Search for the cell housing the specified text and yield its [X, Y] center coordinate. 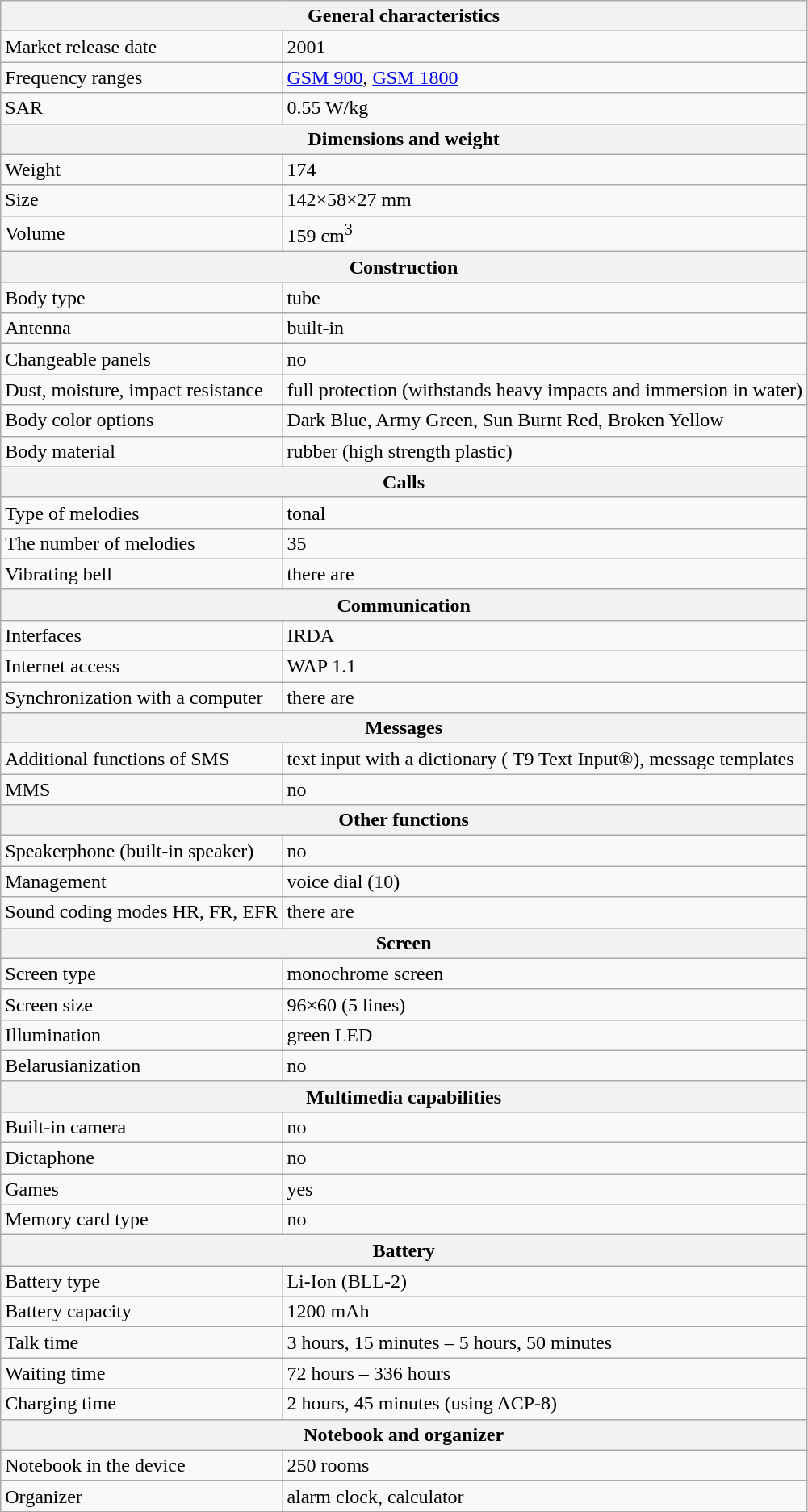
Internet access [142, 667]
SAR [142, 108]
Dictaphone [142, 1158]
Interfaces [142, 635]
Type of melodies [142, 513]
Dimensions and weight [404, 139]
Battery capacity [142, 1312]
WAP 1.1 [545, 667]
Memory card type [142, 1220]
Battery type [142, 1281]
Dark Blue, Army Green, Sun Burnt Red, Broken Yellow [545, 421]
Body color options [142, 421]
Construction [404, 267]
250 rooms [545, 1465]
voice dial (10) [545, 882]
The number of melodies [142, 543]
Volume [142, 234]
Screen type [142, 974]
Screen [404, 943]
Messages [404, 728]
Screen size [142, 1004]
alarm clock, calculator [545, 1496]
1200 mAh [545, 1312]
full protection (withstands heavy impacts and immersion in water) [545, 390]
yes [545, 1189]
Speakerphone (built-in speaker) [142, 851]
Size [142, 200]
2001 [545, 47]
IRDA [545, 635]
Body material [142, 451]
Additional functions of SMS [142, 759]
Notebook in the device [142, 1465]
159 cm3 [545, 234]
Battery [404, 1250]
142×58×27 mm [545, 200]
Waiting time [142, 1373]
Weight [142, 170]
green LED [545, 1035]
Antenna [142, 329]
tonal [545, 513]
0.55 W/kg [545, 108]
2 hours, 45 minutes (using ACP-8) [545, 1404]
Vibrating bell [142, 574]
Notebook and organizer [404, 1435]
Management [142, 882]
Market release date [142, 47]
Synchronization with a computer [142, 697]
rubber (high strength plastic) [545, 451]
Changeable panels [142, 359]
General characteristics [404, 16]
Charging time [142, 1404]
MMS [142, 790]
72 hours – 336 hours [545, 1373]
built-in [545, 329]
Calls [404, 482]
174 [545, 170]
Li-Ion (BLL-2) [545, 1281]
Frequency ranges [142, 77]
3 hours, 15 minutes – 5 hours, 50 minutes [545, 1342]
Other functions [404, 820]
Dust, moisture, impact resistance [142, 390]
GSM 900, GSM 1800 [545, 77]
Games [142, 1189]
text input with a dictionary ( T9 Text Input®), message templates [545, 759]
Sound coding modes HR, FR, EFR [142, 912]
Body type [142, 298]
Communication [404, 605]
35 [545, 543]
96×60 (5 lines) [545, 1004]
Belarusianization [142, 1066]
monochrome screen [545, 974]
Multimedia capabilities [404, 1096]
Organizer [142, 1496]
Built-in camera [142, 1127]
Illumination [142, 1035]
Talk time [142, 1342]
tube [545, 298]
